Provide the [x, y] coordinate of the cell's center where the given text is located.  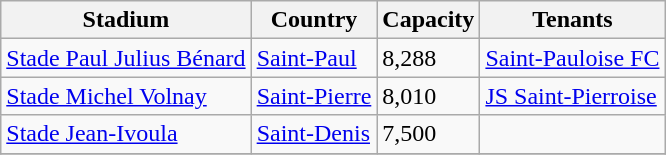
Stade Jean-Ivoula [126, 134]
Tenants [572, 20]
JS Saint-Pierroise [572, 96]
Capacity [428, 20]
Stade Paul Julius Bénard [126, 58]
Saint-Denis [314, 134]
7,500 [428, 134]
Saint-Pauloise FC [572, 58]
Saint-Pierre [314, 96]
8,288 [428, 58]
Stade Michel Volnay [126, 96]
Saint-Paul [314, 58]
8,010 [428, 96]
Country [314, 20]
Stadium [126, 20]
